Find where the given text appears and provide that cell's center as [X, Y] coordinate. 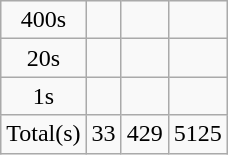
33 [104, 134]
400s [44, 20]
Total(s) [44, 134]
1s [44, 96]
5125 [198, 134]
20s [44, 58]
429 [144, 134]
